Return the (X, Y) coordinate for the center point of the cell that contains the specified text.  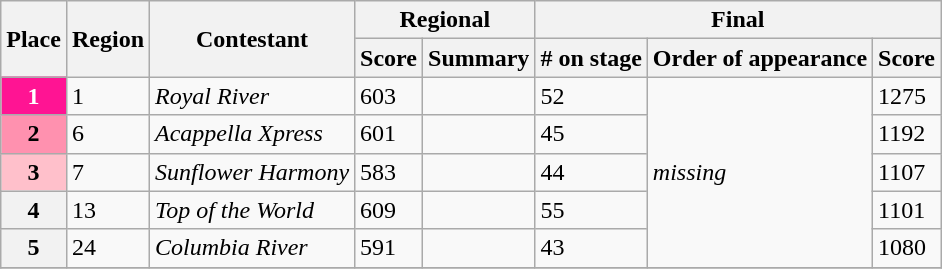
591 (389, 248)
Contestant (252, 39)
4 (34, 210)
601 (389, 134)
# on stage (591, 58)
Order of appearance (760, 58)
583 (389, 172)
1192 (907, 134)
5 (34, 248)
Sunflower Harmony (252, 172)
2 (34, 134)
Place (34, 39)
24 (108, 248)
52 (591, 96)
1275 (907, 96)
Region (108, 39)
Royal River (252, 96)
45 (591, 134)
3 (34, 172)
6 (108, 134)
1101 (907, 210)
603 (389, 96)
7 (108, 172)
44 (591, 172)
13 (108, 210)
Top of the World (252, 210)
Regional (445, 20)
55 (591, 210)
Columbia River (252, 248)
Acappella Xpress (252, 134)
43 (591, 248)
missing (760, 172)
Summary (479, 58)
Final (738, 20)
1107 (907, 172)
609 (389, 210)
1080 (907, 248)
